Find where the given text appears and provide that cell's center as (x, y) coordinate. 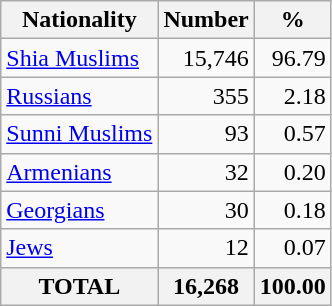
93 (206, 134)
100.00 (292, 286)
15,746 (206, 58)
355 (206, 96)
TOTAL (80, 286)
Sunni Muslims (80, 134)
2.18 (292, 96)
16,268 (206, 286)
96.79 (292, 58)
Armenians (80, 172)
Nationality (80, 20)
0.07 (292, 248)
Shia Muslims (80, 58)
0.20 (292, 172)
12 (206, 248)
30 (206, 210)
0.57 (292, 134)
0.18 (292, 210)
% (292, 20)
Georgians (80, 210)
32 (206, 172)
Number (206, 20)
Russians (80, 96)
Jews (80, 248)
